Capture the cell that displays the provided text and extract its [x, y] central coordinate. 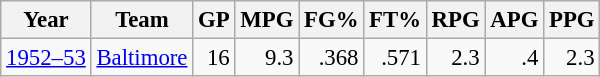
MPG [267, 20]
PPG [572, 20]
16 [214, 58]
.4 [514, 58]
GP [214, 20]
Baltimore [142, 58]
Team [142, 20]
1952–53 [46, 58]
FG% [332, 20]
FT% [396, 20]
.368 [332, 58]
APG [514, 20]
RPG [456, 20]
.571 [396, 58]
Year [46, 20]
9.3 [267, 58]
